Provide the [X, Y] coordinate of the cell's center where the given text is located.  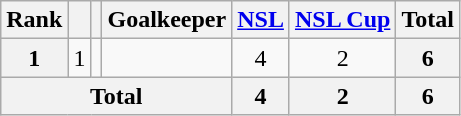
Goalkeeper [167, 20]
Rank [34, 20]
NSL Cup [342, 20]
NSL [261, 20]
